Detect which cell encompasses the target text, then output its (X, Y) center coordinate. 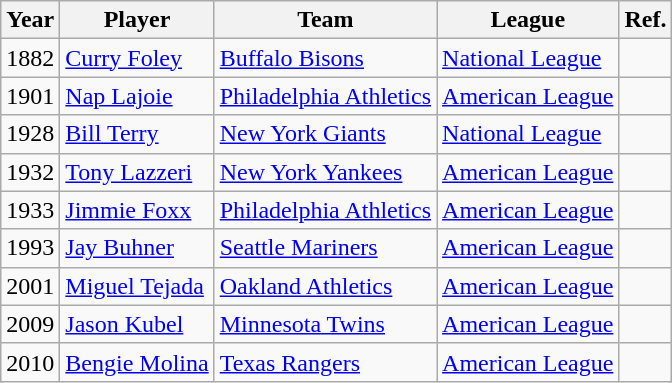
Jimmie Foxx (137, 210)
Curry Foley (137, 58)
Minnesota Twins (325, 324)
Texas Rangers (325, 362)
2010 (30, 362)
New York Giants (325, 134)
Year (30, 20)
1882 (30, 58)
1928 (30, 134)
Tony Lazzeri (137, 172)
Jay Buhner (137, 248)
Jason Kubel (137, 324)
Nap Lajoie (137, 96)
Bengie Molina (137, 362)
1932 (30, 172)
1901 (30, 96)
Team (325, 20)
1993 (30, 248)
1933 (30, 210)
Bill Terry (137, 134)
2001 (30, 286)
New York Yankees (325, 172)
Ref. (646, 20)
Seattle Mariners (325, 248)
2009 (30, 324)
Buffalo Bisons (325, 58)
Miguel Tejada (137, 286)
Player (137, 20)
League (528, 20)
Oakland Athletics (325, 286)
